Determine the (X, Y) coordinate at the center of the cell enclosing the given text.  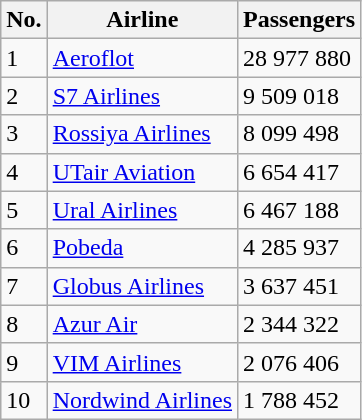
Aeroflot (142, 58)
Airline (142, 20)
No. (24, 20)
Rossiya Airlines (142, 134)
6 (24, 248)
Globus Airlines (142, 286)
8 (24, 324)
6 654 417 (300, 172)
2 (24, 96)
Nordwind Airlines (142, 400)
28 977 880 (300, 58)
UTair Aviation (142, 172)
5 (24, 210)
Pobeda (142, 248)
4 (24, 172)
10 (24, 400)
3 637 451 (300, 286)
8 099 498 (300, 134)
4 285 937 (300, 248)
1 (24, 58)
9 509 018 (300, 96)
6 467 188 (300, 210)
2 344 322 (300, 324)
Azur Air (142, 324)
7 (24, 286)
9 (24, 362)
3 (24, 134)
1 788 452 (300, 400)
Ural Airlines (142, 210)
VIM Airlines (142, 362)
2 076 406 (300, 362)
Passengers (300, 20)
S7 Airlines (142, 96)
